Return the (x, y) coordinate for the center point of the cell that contains the specified text.  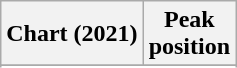
Peakposition (189, 34)
Chart (2021) (72, 34)
